Return [X, Y] of the center of cell containing provided text 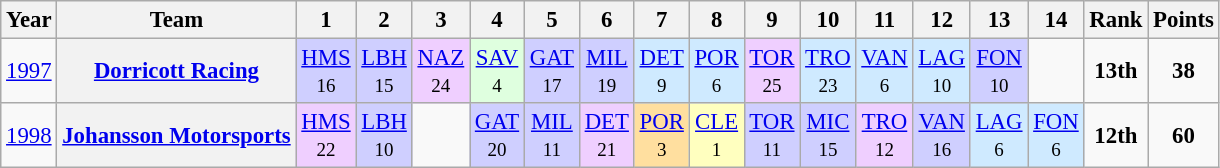
MIL11 [552, 136]
TOR11 [772, 136]
Johansson Motorsports [176, 136]
HMS22 [326, 136]
Team [176, 20]
1997 [29, 72]
Rank [1116, 20]
LBH10 [384, 136]
LAG10 [942, 72]
12th [1116, 136]
GAT17 [552, 72]
10 [828, 20]
VAN6 [884, 72]
LAG6 [998, 136]
TOR25 [772, 72]
2 [384, 20]
NAZ24 [440, 72]
12 [942, 20]
8 [716, 20]
3 [440, 20]
1 [326, 20]
LBH15 [384, 72]
MIL19 [606, 72]
11 [884, 20]
1998 [29, 136]
POR3 [662, 136]
7 [662, 20]
38 [1184, 72]
FON6 [1056, 136]
POR6 [716, 72]
FON10 [998, 72]
Points [1184, 20]
SAV4 [498, 72]
MIC15 [828, 136]
Year [29, 20]
13th [1116, 72]
Dorricott Racing [176, 72]
6 [606, 20]
DET9 [662, 72]
DET21 [606, 136]
9 [772, 20]
14 [1056, 20]
4 [498, 20]
TRO23 [828, 72]
5 [552, 20]
60 [1184, 136]
CLE1 [716, 136]
VAN16 [942, 136]
TRO12 [884, 136]
GAT20 [498, 136]
HMS16 [326, 72]
13 [998, 20]
